Return [X, Y] of the center of cell containing provided text 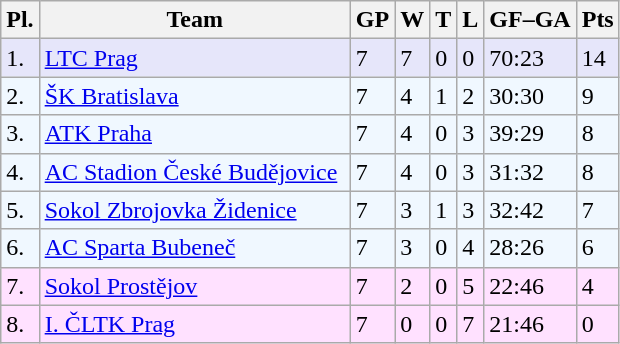
5 [470, 286]
14 [598, 58]
Sokol Zbrojovka Židenice [194, 210]
22:46 [530, 286]
W [412, 20]
Pl. [20, 20]
28:26 [530, 248]
30:30 [530, 96]
Sokol Prostějov [194, 286]
5. [20, 210]
Pts [598, 20]
8. [20, 324]
31:32 [530, 172]
AC Stadion České Budějovice [194, 172]
3. [20, 134]
L [470, 20]
T [444, 20]
39:29 [530, 134]
9 [598, 96]
Team [194, 20]
1. [20, 58]
AC Sparta Bubeneč [194, 248]
2. [20, 96]
LTC Prag [194, 58]
6 [598, 248]
7. [20, 286]
ŠK Bratislava [194, 96]
GF–GA [530, 20]
6. [20, 248]
70:23 [530, 58]
4. [20, 172]
32:42 [530, 210]
GP [372, 20]
I. ČLTK Prag [194, 324]
ATK Praha [194, 134]
21:46 [530, 324]
